Output the [x, y] coordinate of the center of the cell containing the given text.  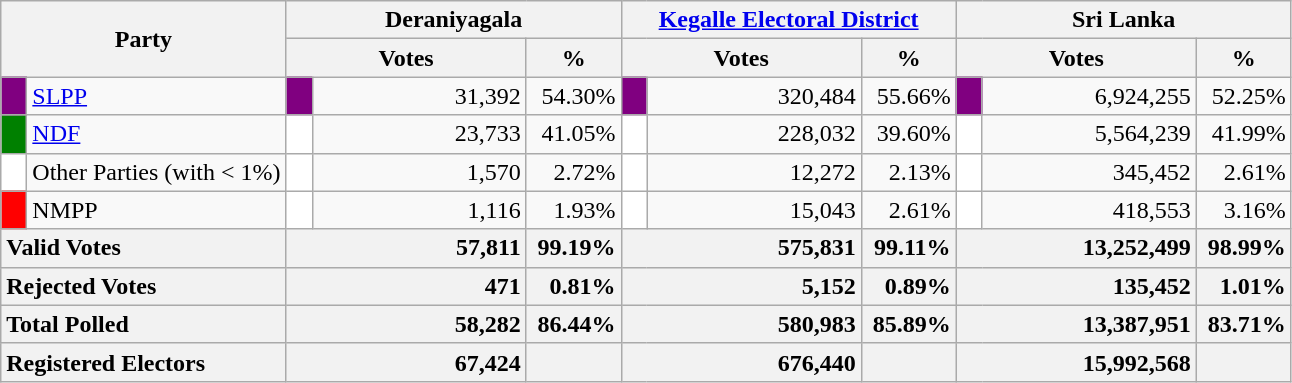
Rejected Votes [144, 286]
15,992,568 [1076, 362]
99.11% [908, 248]
1,116 [419, 210]
15,043 [754, 210]
52.25% [1244, 96]
54.30% [574, 96]
Sri Lanka [1124, 20]
5,564,239 [1089, 134]
228,032 [754, 134]
676,440 [741, 362]
3.16% [1244, 210]
135,452 [1076, 286]
320,484 [754, 96]
1,570 [419, 172]
98.99% [1244, 248]
0.89% [908, 286]
6,924,255 [1089, 96]
99.19% [574, 248]
418,553 [1089, 210]
13,387,951 [1076, 324]
39.60% [908, 134]
345,452 [1089, 172]
Party [144, 39]
0.81% [574, 286]
12,272 [754, 172]
2.13% [908, 172]
SLPP [156, 96]
575,831 [741, 248]
Other Parties (with < 1%) [156, 172]
Deraniyagala [454, 20]
57,811 [406, 248]
67,424 [406, 362]
Registered Electors [144, 362]
83.71% [1244, 324]
41.05% [574, 134]
23,733 [419, 134]
1.01% [1244, 286]
5,152 [741, 286]
85.89% [908, 324]
NDF [156, 134]
1.93% [574, 210]
86.44% [574, 324]
31,392 [419, 96]
13,252,499 [1076, 248]
NMPP [156, 210]
Total Polled [144, 324]
580,983 [741, 324]
55.66% [908, 96]
2.72% [574, 172]
Kegalle Electoral District [788, 20]
58,282 [406, 324]
Valid Votes [144, 248]
41.99% [1244, 134]
471 [406, 286]
